Capture the cell that displays the provided text and extract its [X, Y] central coordinate. 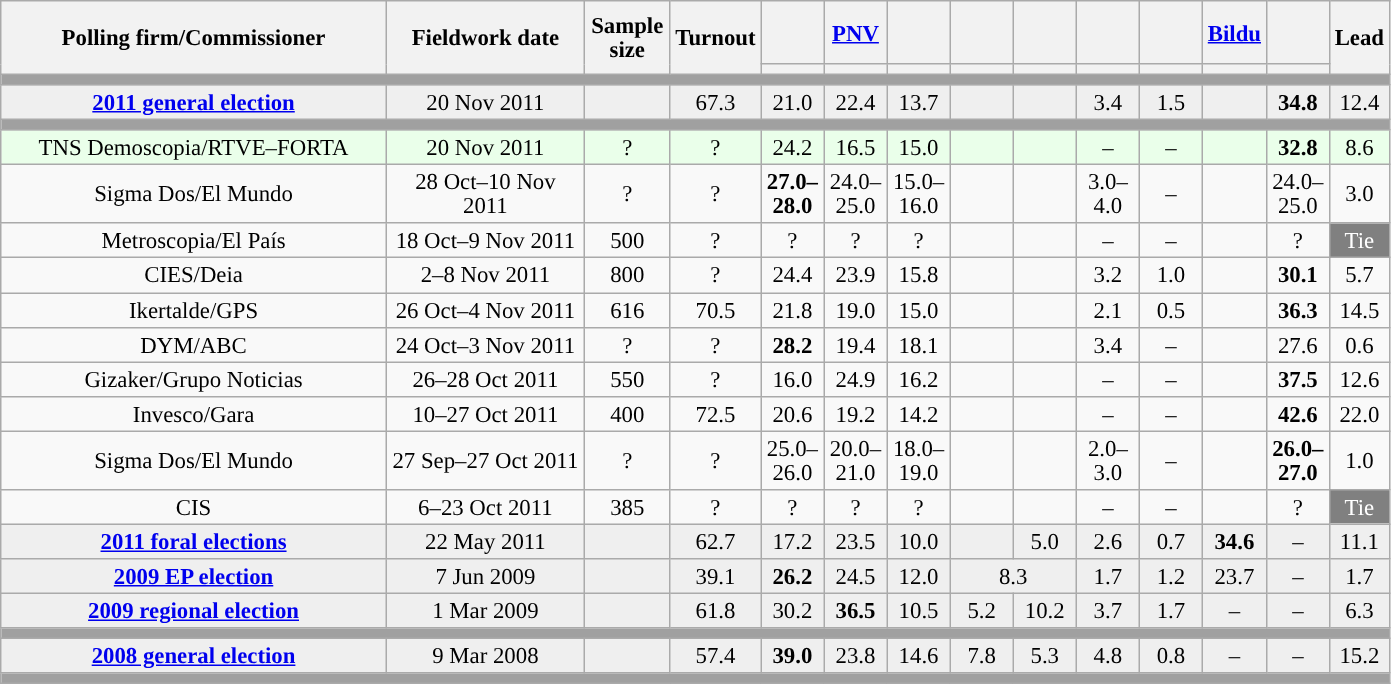
CIES/Deia [194, 276]
20.6 [792, 414]
7 Jun 2009 [485, 576]
800 [627, 276]
11.1 [1359, 542]
24.4 [792, 276]
19.4 [856, 344]
9 Mar 2008 [485, 656]
13.7 [918, 102]
72.5 [716, 414]
15.0–16.0 [918, 194]
5.0 [1044, 542]
23.9 [856, 276]
12.6 [1359, 380]
2009 regional election [194, 610]
15.2 [1359, 656]
1 Mar 2009 [485, 610]
30.1 [1298, 276]
1.2 [1170, 576]
3.0 [1359, 194]
24.5 [856, 576]
30.2 [792, 610]
616 [627, 310]
39.0 [792, 656]
23.7 [1234, 576]
Invesco/Gara [194, 414]
1.5 [1170, 102]
5.7 [1359, 276]
0.8 [1170, 656]
3.0–4.0 [1108, 194]
16.2 [918, 380]
Polling firm/Commissioner [194, 38]
15.8 [918, 276]
18.1 [918, 344]
26.2 [792, 576]
17.2 [792, 542]
12.0 [918, 576]
34.6 [1234, 542]
10.5 [918, 610]
8.6 [1359, 148]
500 [627, 242]
Bildu [1234, 32]
62.7 [716, 542]
70.5 [716, 310]
23.5 [856, 542]
2011 foral elections [194, 542]
26 Oct–4 Nov 2011 [485, 310]
14.6 [918, 656]
42.6 [1298, 414]
26–28 Oct 2011 [485, 380]
18.0–19.0 [918, 460]
16.0 [792, 380]
28.2 [792, 344]
61.8 [716, 610]
TNS Demoscopia/RTVE–FORTA [194, 148]
2011 general election [194, 102]
27.0–28.0 [792, 194]
Gizaker/Grupo Noticias [194, 380]
18 Oct–9 Nov 2011 [485, 242]
400 [627, 414]
Lead [1359, 38]
19.2 [856, 414]
24 Oct–3 Nov 2011 [485, 344]
DYM/ABC [194, 344]
8.3 [1013, 576]
39.1 [716, 576]
23.8 [856, 656]
2009 EP election [194, 576]
24.9 [856, 380]
Fieldwork date [485, 38]
PNV [856, 32]
Sample size [627, 38]
26.0–27.0 [1298, 460]
16.5 [856, 148]
21.0 [792, 102]
14.5 [1359, 310]
5.3 [1044, 656]
14.2 [918, 414]
20.0–21.0 [856, 460]
12.4 [1359, 102]
0.5 [1170, 310]
22.0 [1359, 414]
57.4 [716, 656]
2008 general election [194, 656]
Ikertalde/GPS [194, 310]
32.8 [1298, 148]
2.1 [1108, 310]
27 Sep–27 Oct 2011 [485, 460]
550 [627, 380]
22 May 2011 [485, 542]
19.0 [856, 310]
7.8 [982, 656]
4.8 [1108, 656]
0.6 [1359, 344]
Metroscopia/El País [194, 242]
6.3 [1359, 610]
34.8 [1298, 102]
10.2 [1044, 610]
3.2 [1108, 276]
28 Oct–10 Nov 2011 [485, 194]
22.4 [856, 102]
2.0–3.0 [1108, 460]
6–23 Oct 2011 [485, 508]
10.0 [918, 542]
2–8 Nov 2011 [485, 276]
36.5 [856, 610]
5.2 [982, 610]
CIS [194, 508]
21.8 [792, 310]
3.7 [1108, 610]
10–27 Oct 2011 [485, 414]
36.3 [1298, 310]
25.0–26.0 [792, 460]
0.7 [1170, 542]
24.2 [792, 148]
385 [627, 508]
27.6 [1298, 344]
67.3 [716, 102]
2.6 [1108, 542]
Turnout [716, 38]
37.5 [1298, 380]
